Identify which cell holds the provided text, then report its [x, y] central coordinate. 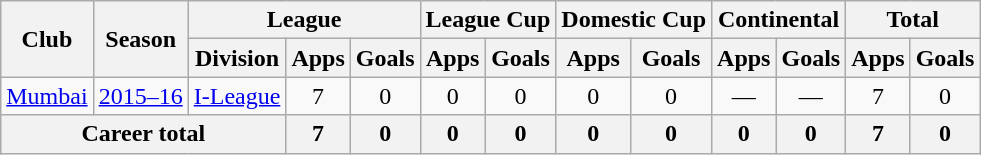
League [304, 20]
Career total [144, 134]
Total [913, 20]
League Cup [488, 20]
I-League [237, 96]
Club [47, 39]
Domestic Cup [634, 20]
Season [140, 39]
Continental [779, 20]
Division [237, 58]
Mumbai [47, 96]
2015–16 [140, 96]
